Capture the cell that displays the provided text and extract its [x, y] central coordinate. 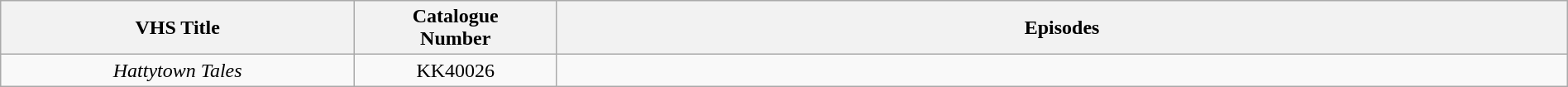
Episodes [1062, 28]
CatalogueNumber [456, 28]
Hattytown Tales [178, 70]
VHS Title [178, 28]
KK40026 [456, 70]
